Return the (X, Y) coordinate for the center point of the cell that contains the specified text.  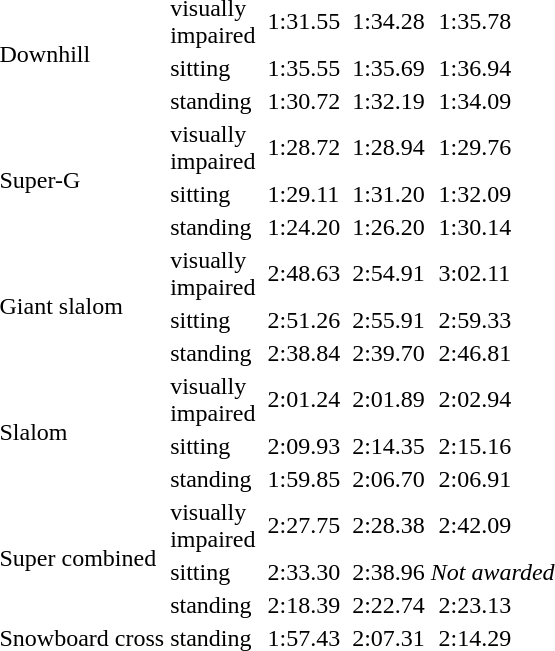
2:09.93 (304, 446)
2:27.75 (304, 526)
1:30.72 (304, 101)
2:55.91 (389, 320)
2:39.70 (389, 353)
1:29.11 (304, 194)
2:51.26 (304, 320)
2:38.84 (304, 353)
2:01.24 (304, 400)
2:38.96 (389, 572)
1:28.72 (304, 148)
1:35.55 (304, 68)
2:14.35 (389, 446)
1:35.69 (389, 68)
1:24.20 (304, 227)
2:18.39 (304, 605)
2:01.89 (389, 400)
1:28.94 (389, 148)
2:54.91 (389, 274)
2:28.38 (389, 526)
1:31.20 (389, 194)
1:59.85 (304, 479)
2:22.74 (389, 605)
1:32.19 (389, 101)
1:26.20 (389, 227)
2:33.30 (304, 572)
2:06.70 (389, 479)
2:48.63 (304, 274)
